Capture the cell that displays the provided text and extract its [x, y] central coordinate. 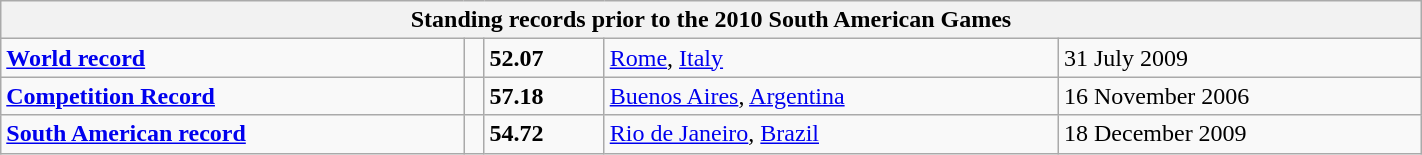
Competition Record [232, 96]
Rome, Italy [831, 58]
18 December 2009 [1240, 134]
Standing records prior to the 2010 South American Games [711, 20]
57.18 [544, 96]
South American record [232, 134]
Rio de Janeiro, Brazil [831, 134]
31 July 2009 [1240, 58]
52.07 [544, 58]
World record [232, 58]
Buenos Aires, Argentina [831, 96]
54.72 [544, 134]
16 November 2006 [1240, 96]
